Extract the (X, Y) coordinate from the center of the cell holding the provided text.  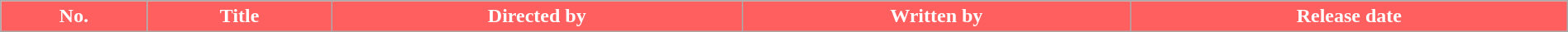
Title (240, 16)
Directed by (537, 16)
Release date (1349, 16)
No. (74, 16)
Written by (936, 16)
